Pinpoint the cell where the given text exists, returning its (X, Y) midpoint coordinate. 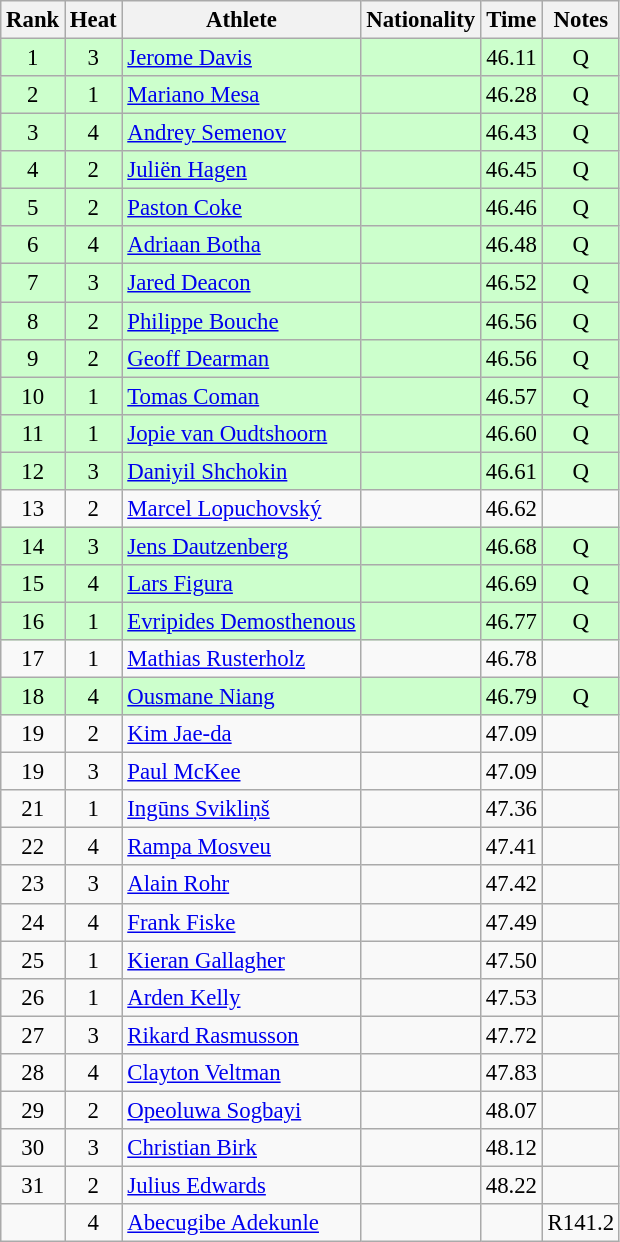
Athlete (242, 20)
Mariano Mesa (242, 95)
21 (33, 809)
Nationality (420, 20)
47.50 (511, 960)
Kieran Gallagher (242, 960)
Arden Kelly (242, 997)
46.61 (511, 471)
46.57 (511, 396)
46.60 (511, 433)
Jared Deacon (242, 283)
46.46 (511, 208)
Mathias Rusterholz (242, 659)
Tomas Coman (242, 396)
Lars Figura (242, 584)
47.42 (511, 885)
25 (33, 960)
46.11 (511, 58)
Adriaan Botha (242, 245)
46.52 (511, 283)
16 (33, 621)
14 (33, 546)
13 (33, 509)
48.07 (511, 1110)
24 (33, 922)
Geoff Dearman (242, 358)
6 (33, 245)
Time (511, 20)
46.45 (511, 170)
46.77 (511, 621)
Frank Fiske (242, 922)
22 (33, 847)
47.36 (511, 809)
46.68 (511, 546)
48.12 (511, 1148)
8 (33, 321)
Daniyil Shchokin (242, 471)
Kim Jae-da (242, 734)
46.48 (511, 245)
30 (33, 1148)
18 (33, 697)
46.43 (511, 133)
Rank (33, 20)
12 (33, 471)
47.49 (511, 922)
Paul McKee (242, 772)
46.69 (511, 584)
Juliën Hagen (242, 170)
Ingūns Svikliņš (242, 809)
5 (33, 208)
9 (33, 358)
27 (33, 1035)
Evripides Demosthenous (242, 621)
17 (33, 659)
47.53 (511, 997)
31 (33, 1185)
46.79 (511, 697)
Paston Coke (242, 208)
46.62 (511, 509)
R141.2 (580, 1223)
29 (33, 1110)
Clayton Veltman (242, 1073)
11 (33, 433)
Rampa Mosveu (242, 847)
Marcel Lopuchovský (242, 509)
46.28 (511, 95)
Rikard Rasmusson (242, 1035)
46.78 (511, 659)
Christian Birk (242, 1148)
Opeoluwa Sogbayi (242, 1110)
10 (33, 396)
Heat (94, 20)
23 (33, 885)
Abecugibe Adekunle (242, 1223)
47.72 (511, 1035)
Jopie van Oudtshoorn (242, 433)
Ousmane Niang (242, 697)
Alain Rohr (242, 885)
47.41 (511, 847)
Notes (580, 20)
Philippe Bouche (242, 321)
Andrey Semenov (242, 133)
Jerome Davis (242, 58)
26 (33, 997)
15 (33, 584)
48.22 (511, 1185)
47.83 (511, 1073)
Jens Dautzenberg (242, 546)
Julius Edwards (242, 1185)
28 (33, 1073)
7 (33, 283)
